Detect which cell encompasses the target text, then output its (X, Y) center coordinate. 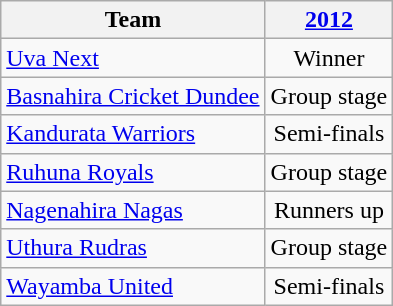
Ruhuna Royals (133, 172)
Winner (329, 58)
Kandurata Warriors (133, 134)
2012 (329, 20)
Wayamba United (133, 286)
Team (133, 20)
Uva Next (133, 58)
Runners up (329, 210)
Basnahira Cricket Dundee (133, 96)
Uthura Rudras (133, 248)
Nagenahira Nagas (133, 210)
